Provide the [x, y] coordinate of the cell's center where the given text is located.  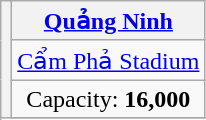
Quảng Ninh [108, 21]
Capacity: 16,000 [108, 99]
Cẩm Phả Stadium [108, 60]
